Search for the cell housing the specified text and yield its [X, Y] center coordinate. 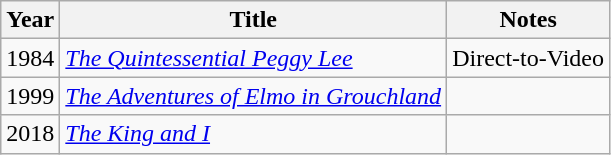
The Adventures of Elmo in Grouchland [254, 96]
Year [30, 20]
1999 [30, 96]
1984 [30, 58]
2018 [30, 134]
Notes [528, 20]
Title [254, 20]
The Quintessential Peggy Lee [254, 58]
Direct-to-Video [528, 58]
The King and I [254, 134]
